Return (x, y) of the center of cell containing provided text 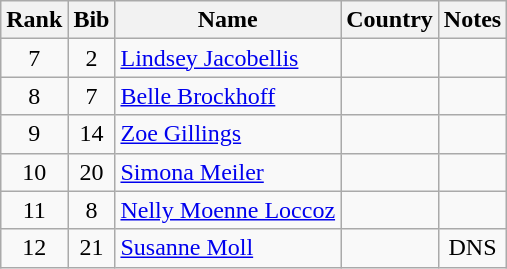
12 (34, 248)
Name (228, 20)
Notes (472, 20)
Simona Meiler (228, 172)
Country (390, 20)
Zoe Gillings (228, 134)
20 (92, 172)
Bib (92, 20)
Belle Brockhoff (228, 96)
Rank (34, 20)
Lindsey Jacobellis (228, 58)
14 (92, 134)
11 (34, 210)
2 (92, 58)
9 (34, 134)
Susanne Moll (228, 248)
DNS (472, 248)
21 (92, 248)
10 (34, 172)
Nelly Moenne Loccoz (228, 210)
